From the cell containing the given text, extract its center point as (X, Y) coordinate. 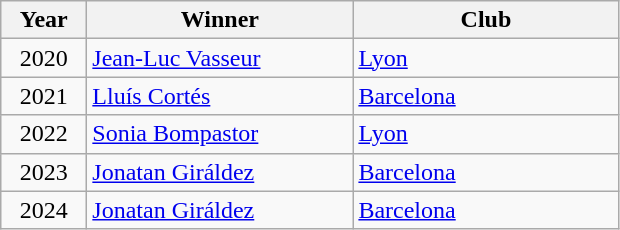
Winner (220, 20)
Year (44, 20)
Jean-Luc Vasseur (220, 58)
Lluís Cortés (220, 96)
2023 (44, 172)
2024 (44, 210)
Sonia Bompastor (220, 134)
2022 (44, 134)
Club (486, 20)
2020 (44, 58)
2021 (44, 96)
